From the cell containing the given text, extract its center point as (X, Y) coordinate. 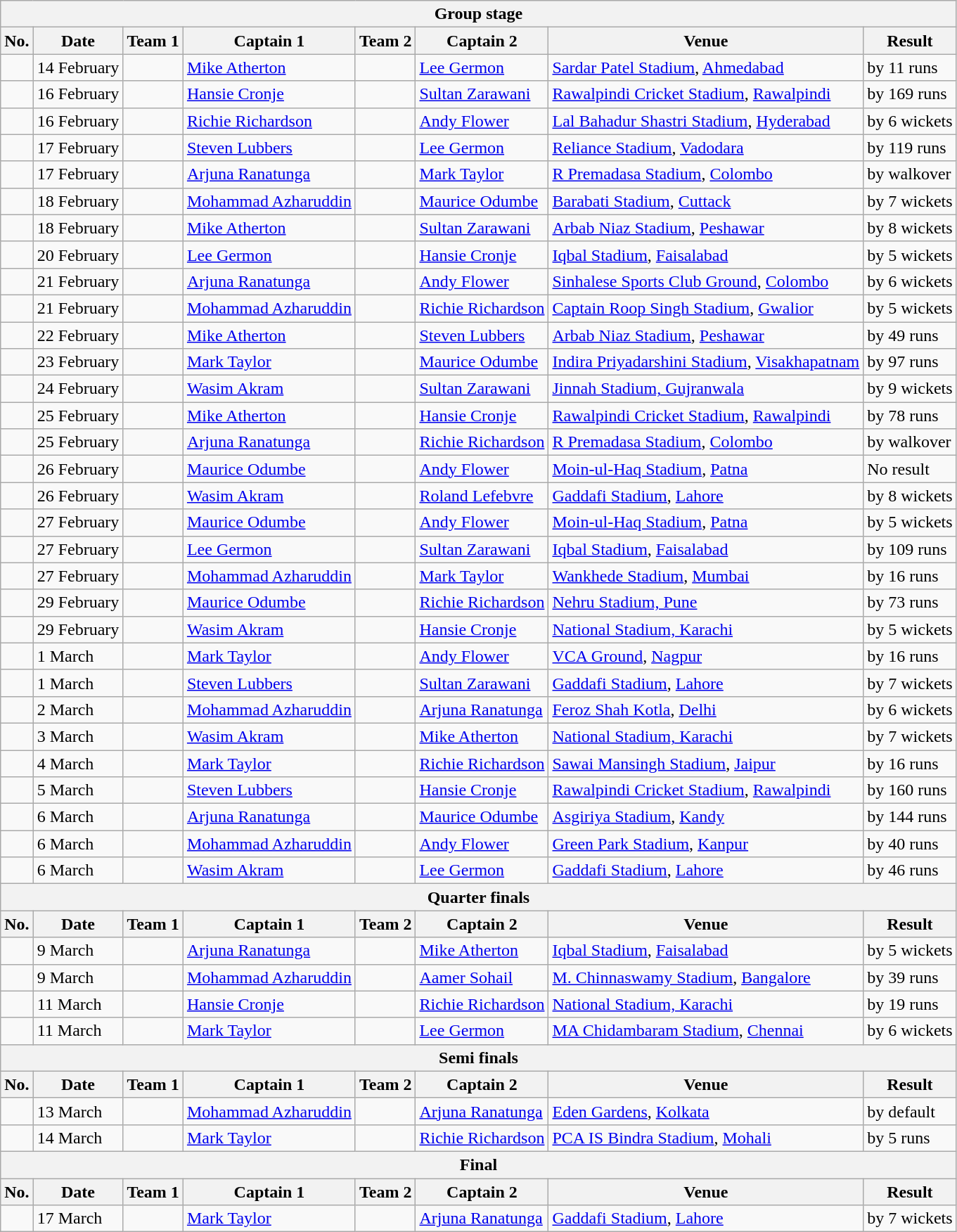
5 March (78, 790)
by 144 runs (910, 817)
Asgiriya Stadium, Kandy (706, 817)
Jinnah Stadium, Gujranwala (706, 389)
by 109 runs (910, 549)
17 March (78, 1219)
Nehru Stadium, Pune (706, 603)
2 March (78, 710)
MA Chidambaram Stadium, Chennai (706, 1031)
Sardar Patel Stadium, Ahmedabad (706, 68)
Sawai Mansingh Stadium, Jaipur (706, 763)
by 119 runs (910, 148)
14 March (78, 1138)
by 19 runs (910, 1004)
Reliance Stadium, Vadodara (706, 148)
Semi finals (478, 1058)
M. Chinnaswamy Stadium, Bangalore (706, 977)
3 March (78, 736)
24 February (78, 389)
Quarter finals (478, 897)
Eden Gardens, Kolkata (706, 1111)
Feroz Shah Kotla, Delhi (706, 710)
by 40 runs (910, 844)
by 5 runs (910, 1138)
Lal Bahadur Shastri Stadium, Hyderabad (706, 121)
22 February (78, 335)
by 169 runs (910, 94)
by 78 runs (910, 416)
by 39 runs (910, 977)
4 March (78, 763)
by 49 runs (910, 335)
Roland Lefebvre (482, 496)
20 February (78, 255)
Barabati Stadium, Cuttack (706, 201)
by 11 runs (910, 68)
14 February (78, 68)
13 March (78, 1111)
No result (910, 469)
VCA Ground, Nagpur (706, 656)
PCA IS Bindra Stadium, Mohali (706, 1138)
by 73 runs (910, 603)
Indira Priyadarshini Stadium, Visakhapatnam (706, 362)
Wankhede Stadium, Mumbai (706, 576)
Sinhalese Sports Club Ground, Colombo (706, 281)
by 46 runs (910, 871)
Captain Roop Singh Stadium, Gwalior (706, 308)
23 February (78, 362)
Group stage (478, 14)
Final (478, 1164)
by default (910, 1111)
by 9 wickets (910, 389)
by 160 runs (910, 790)
by 97 runs (910, 362)
Aamer Sohail (482, 977)
Green Park Stadium, Kanpur (706, 844)
